For the text-containing cell, return its midpoint in [X, Y] coordinate format. 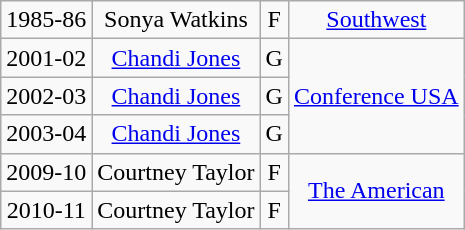
Conference USA [376, 96]
2003-04 [46, 134]
1985-86 [46, 20]
2002-03 [46, 96]
Sonya Watkins [176, 20]
The American [376, 191]
Southwest [376, 20]
2010-11 [46, 210]
2009-10 [46, 172]
2001-02 [46, 58]
